Pinpoint the cell where the given text exists, returning its (X, Y) midpoint coordinate. 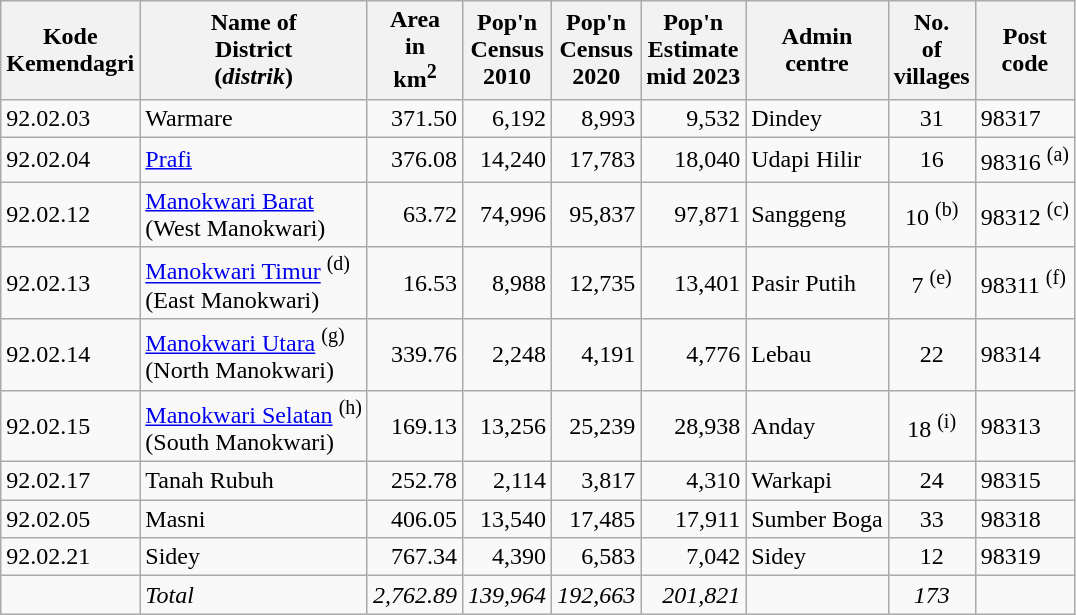
2,114 (508, 481)
92.02.17 (70, 481)
Manokwari Selatan (h) (South Manokwari) (254, 426)
Manokwari Timur (d)(East Manokwari) (254, 283)
Tanah Rubuh (254, 481)
Pop'nEstimatemid 2023 (694, 50)
13,256 (508, 426)
98318 (1024, 519)
No.ofvillages (932, 50)
92.02.05 (70, 519)
169.13 (414, 426)
Name ofDistrict(distrik) (254, 50)
98315 (1024, 481)
16 (932, 160)
376.08 (414, 160)
Manokwari Utara (g)(North Manokwari) (254, 355)
Postcode (1024, 50)
92.02.03 (70, 118)
2,762.89 (414, 595)
22 (932, 355)
17,485 (596, 519)
98314 (1024, 355)
Admin centre (817, 50)
Kode Kemendagri (70, 50)
Dindey (817, 118)
6,192 (508, 118)
Pop'nCensus2010 (508, 50)
767.34 (414, 557)
98313 (1024, 426)
92.02.14 (70, 355)
Udapi Hilir (817, 160)
25,239 (596, 426)
406.05 (414, 519)
31 (932, 118)
4,390 (508, 557)
Warkapi (817, 481)
Lebau (817, 355)
339.76 (414, 355)
98312 (c) (1024, 214)
7,042 (694, 557)
98319 (1024, 557)
14,240 (508, 160)
92.02.15 (70, 426)
Sumber Boga (817, 519)
Anday (817, 426)
7 (e) (932, 283)
92.02.04 (70, 160)
16.53 (414, 283)
252.78 (414, 481)
13,401 (694, 283)
28,938 (694, 426)
74,996 (508, 214)
3,817 (596, 481)
92.02.12 (70, 214)
4,776 (694, 355)
10 (b) (932, 214)
13,540 (508, 519)
9,532 (694, 118)
8,993 (596, 118)
2,248 (508, 355)
4,310 (694, 481)
12 (932, 557)
98317 (1024, 118)
6,583 (596, 557)
173 (932, 595)
Pasir Putih (817, 283)
201,821 (694, 595)
Sanggeng (817, 214)
Area inkm2 (414, 50)
Pop'nCensus2020 (596, 50)
8,988 (508, 283)
Masni (254, 519)
192,663 (596, 595)
97,871 (694, 214)
17,911 (694, 519)
371.50 (414, 118)
4,191 (596, 355)
139,964 (508, 595)
98311 (f) (1024, 283)
24 (932, 481)
Warmare (254, 118)
Prafi (254, 160)
18 (i) (932, 426)
17,783 (596, 160)
Manokwari Barat (West Manokwari) (254, 214)
63.72 (414, 214)
92.02.21 (70, 557)
95,837 (596, 214)
Total (254, 595)
12,735 (596, 283)
92.02.13 (70, 283)
33 (932, 519)
98316 (a) (1024, 160)
18,040 (694, 160)
